Identify which cell holds the provided text, then report its (x, y) central coordinate. 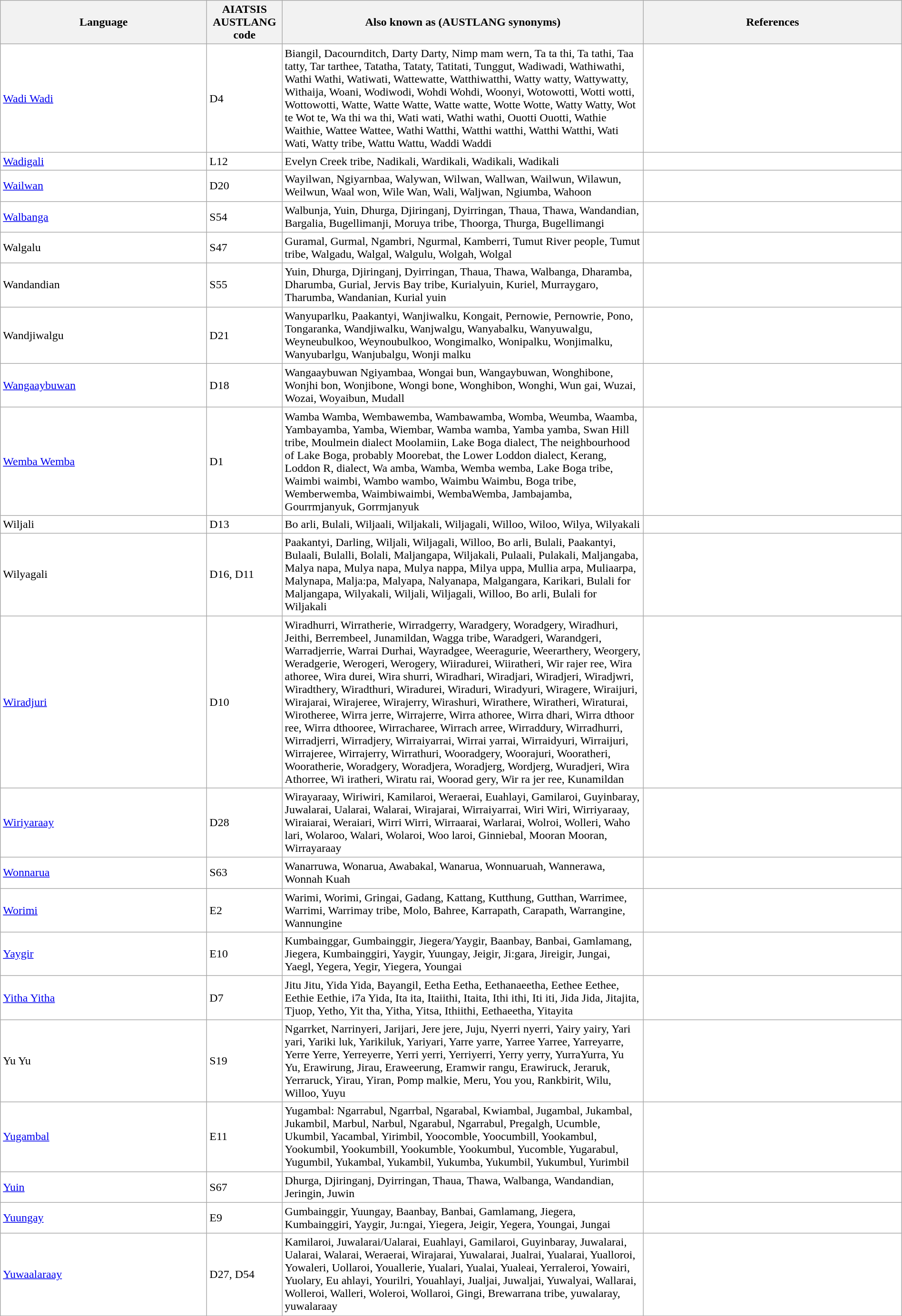
Walbunja, Yuin, Dhurga, Djiringanj, Dyirringan, Thaua, Thawa, Wandandian, Bargalia, Bugellimanji, Moruya tribe, Thoorga, Thurga, Bugellimangi (463, 217)
Evelyn Creek tribe, Nadikali, Wardikali, Wadikali, Wadikali (463, 161)
S19 (245, 1061)
Yaygir (104, 954)
S54 (245, 217)
D10 (245, 702)
Wayilwan, Ngiyarnbaa, Walywan, Wilwan, Wallwan, Wailwun, Wilawun, Weilwun, Waal won, Wile Wan, Wali, Waljwan, Ngiumba, Wahoon (463, 185)
Gumbainggir, Yuungay, Baanbay, Banbai, Gamlamang, Jiegera, Kumbainggiri, Yaygir, Ju:ngai, Yiegera, Jeigir, Yegera, Youngai, Jungai (463, 1218)
Yuungay (104, 1218)
Bo arli, Bulali, Wiljaali, Wiljakali, Wiljagali, Willoo, Wiloo, Wilya, Wilyakali (463, 524)
D21 (245, 335)
Yugambal (104, 1137)
D7 (245, 998)
Yitha Yitha (104, 998)
AIATSIS AUSTLANG code (245, 22)
Wailwan (104, 185)
D4 (245, 98)
References (773, 22)
Wiriyaraay (104, 823)
Dhurga, Djiringanj, Dyirringan, Thaua, Thawa, Walbanga, Wandandian, Jeringin, Juwin (463, 1187)
Worimi (104, 910)
S67 (245, 1187)
S55 (245, 285)
Wemba Wemba (104, 461)
S47 (245, 247)
Walbanga (104, 217)
Wadigali (104, 161)
E9 (245, 1218)
D16, D11 (245, 575)
D1 (245, 461)
D27, D54 (245, 1275)
Yu Yu (104, 1061)
Wiradjuri (104, 702)
Yuwaalaraay (104, 1275)
Also known as (AUSTLANG synonyms) (463, 22)
D18 (245, 385)
Wanarruwa, Wonarua, Awabakal, Wanarua, Wonnuaruah, Wannerawa, Wonnah Kuah (463, 873)
Wilyagali (104, 575)
D28 (245, 823)
S63 (245, 873)
Wangaaybuwan (104, 385)
E2 (245, 910)
Walgalu (104, 247)
Wadi Wadi (104, 98)
Wonnarua (104, 873)
D20 (245, 185)
L12 (245, 161)
D13 (245, 524)
Wiljali (104, 524)
E10 (245, 954)
Wandjiwalgu (104, 335)
Language (104, 22)
Yuin (104, 1187)
E11 (245, 1137)
Guramal, Gurmal, Ngambri, Ngurmal, Kamberri, Tumut River people, Tumut tribe, Walgadu, Walgal, Walgulu, Wolgah, Wolgal (463, 247)
Wandandian (104, 285)
